Search for the cell housing the specified text and yield its [X, Y] center coordinate. 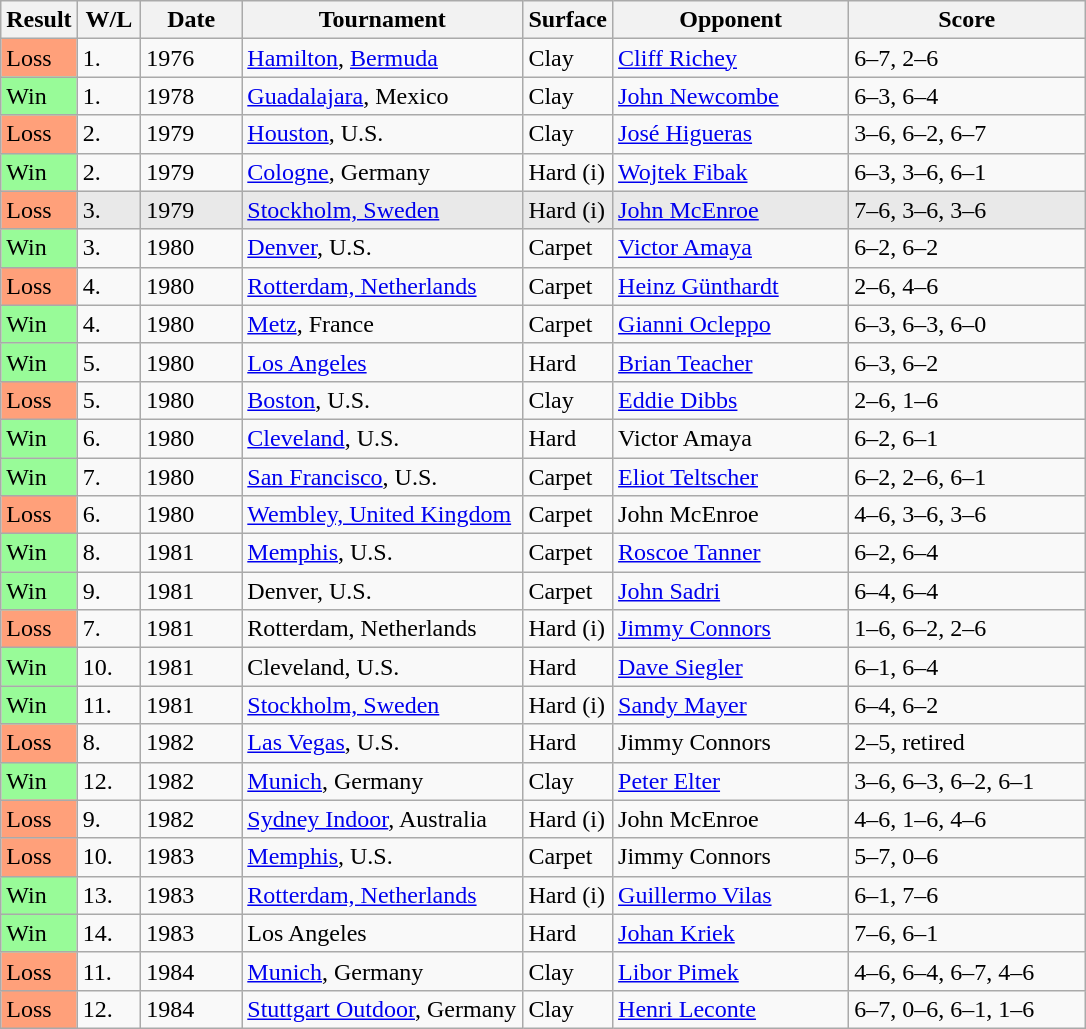
6–1, 7–6 [967, 895]
6–7, 2–6 [967, 58]
6–2, 6–4 [967, 553]
6–3, 6–3, 6–0 [967, 324]
6–4, 6–2 [967, 705]
Wembley, United Kingdom [382, 515]
6–3, 6–4 [967, 96]
1–6, 6–2, 2–6 [967, 629]
Guillermo Vilas [731, 895]
Dave Siegler [731, 667]
6–1, 6–4 [967, 667]
1978 [192, 96]
2–5, retired [967, 743]
Eddie Dibbs [731, 400]
Boston, U.S. [382, 400]
Libor Pimek [731, 971]
Roscoe Tanner [731, 553]
Eliot Teltscher [731, 477]
6–3, 3–6, 6–1 [967, 172]
6–2, 2–6, 6–1 [967, 477]
John Newcombe [731, 96]
Brian Teacher [731, 362]
4–6, 1–6, 4–6 [967, 819]
Johan Kriek [731, 933]
6–2, 6–1 [967, 438]
5–7, 0–6 [967, 857]
2–6, 4–6 [967, 286]
3–6, 6–2, 6–7 [967, 134]
Henri Leconte [731, 1009]
Peter Elter [731, 781]
7–6, 3–6, 3–6 [967, 210]
Date [192, 20]
Score [967, 20]
Hamilton, Bermuda [382, 58]
John Sadri [731, 591]
6–7, 0–6, 6–1, 1–6 [967, 1009]
Wojtek Fibak [731, 172]
Cliff Richey [731, 58]
1976 [192, 58]
2–6, 1–6 [967, 400]
W/L [109, 20]
7–6, 6–1 [967, 933]
4–6, 6–4, 6–7, 4–6 [967, 971]
3–6, 6–3, 6–2, 6–1 [967, 781]
Sandy Mayer [731, 705]
Guadalajara, Mexico [382, 96]
Gianni Ocleppo [731, 324]
Tournament [382, 20]
Surface [568, 20]
Result [39, 20]
José Higueras [731, 134]
Las Vegas, U.S. [382, 743]
Cologne, Germany [382, 172]
4–6, 3–6, 3–6 [967, 515]
Heinz Günthardt [731, 286]
Houston, U.S. [382, 134]
6–3, 6–2 [967, 362]
13. [109, 895]
6–4, 6–4 [967, 591]
Sydney Indoor, Australia [382, 819]
Opponent [731, 20]
San Francisco, U.S. [382, 477]
6–2, 6–2 [967, 248]
Stuttgart Outdoor, Germany [382, 1009]
14. [109, 933]
Metz, France [382, 324]
